Capture the cell that displays the provided text and extract its [x, y] central coordinate. 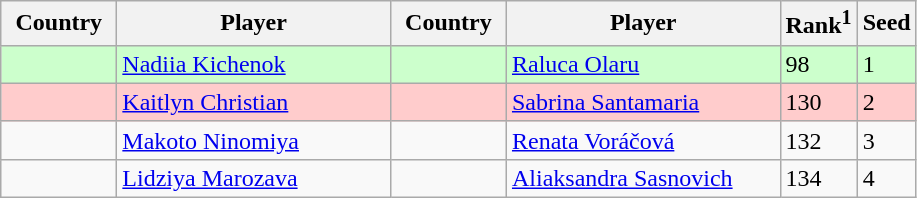
Raluca Olaru [643, 64]
Sabrina Santamaria [643, 102]
1 [886, 64]
Aliaksandra Sasnovich [643, 178]
98 [818, 64]
134 [818, 178]
Seed [886, 24]
Kaitlyn Christian [254, 102]
Rank1 [818, 24]
3 [886, 140]
130 [818, 102]
Lidziya Marozava [254, 178]
Makoto Ninomiya [254, 140]
Renata Voráčová [643, 140]
Nadiia Kichenok [254, 64]
2 [886, 102]
4 [886, 178]
132 [818, 140]
